Return the (x, y) coordinate for the center point of the cell that contains the specified text.  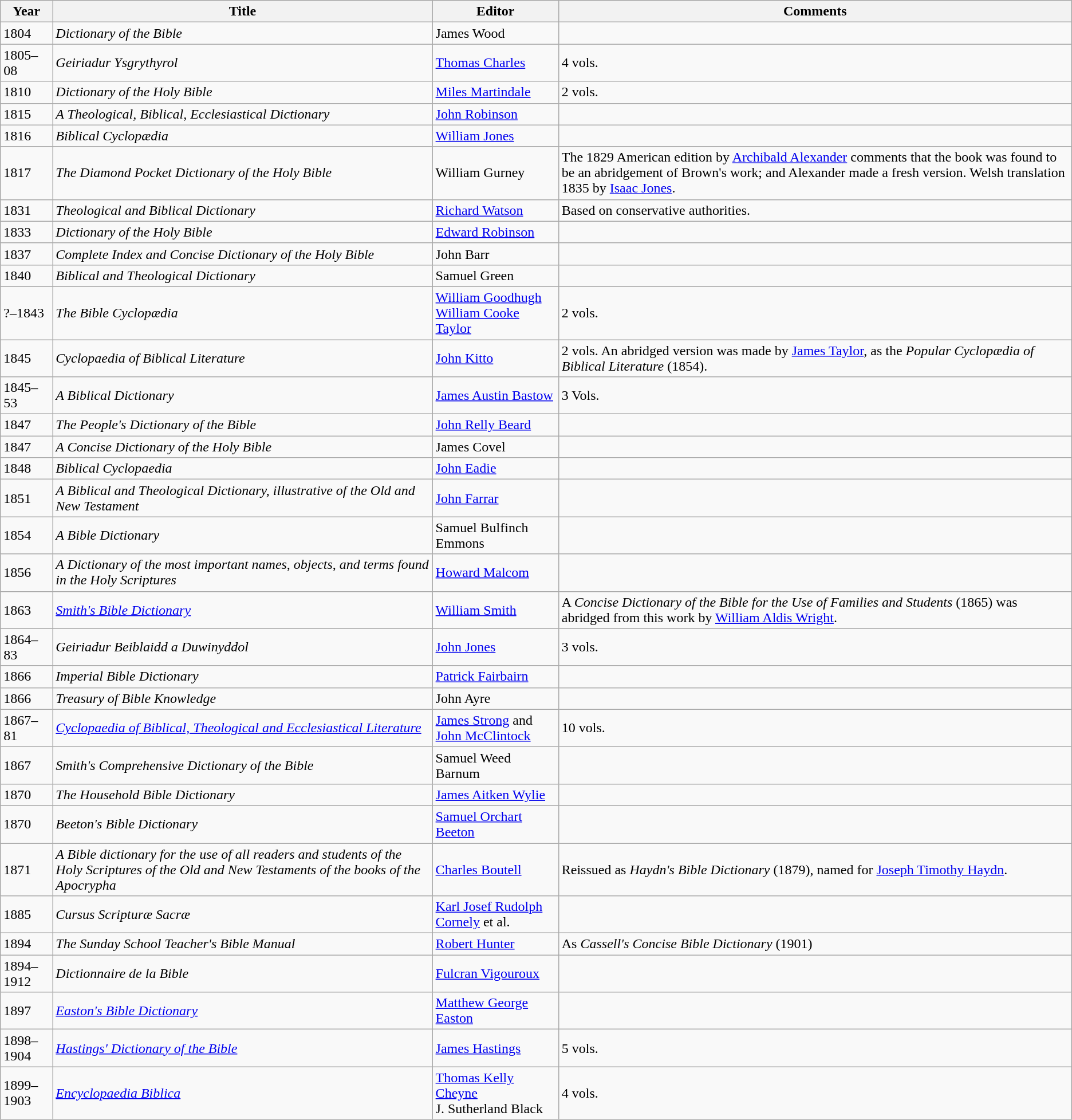
Miles Martindale (495, 92)
James Aitken Wylie (495, 795)
Karl Josef Rudolph Cornely et al. (495, 914)
1885 (26, 914)
Thomas Charles (495, 63)
James Strong and John McClintock (495, 728)
1837 (26, 254)
Theological and Biblical Dictionary (243, 210)
Biblical Cyclopaedia (243, 469)
1897 (26, 1011)
?–1843 (26, 313)
John Jones (495, 647)
William Gurney (495, 173)
A Bible Dictionary (243, 535)
1805–08 (26, 63)
William Smith (495, 610)
Based on conservative authorities. (815, 210)
Reissued as Haydn's Bible Dictionary (1879), named for Joseph Timothy Haydn. (815, 870)
John Relly Beard (495, 425)
2 vols. An abridged version was made by James Taylor, as the Popular Cyclopædia of Biblical Literature (1854). (815, 357)
1845–53 (26, 395)
John Ayre (495, 698)
A Biblical Dictionary (243, 395)
The Diamond Pocket Dictionary of the Holy Bible (243, 173)
Hastings' Dictionary of the Bible (243, 1048)
Biblical and Theological Dictionary (243, 276)
A Biblical and Theological Dictionary, illustrative of the Old and New Testament (243, 498)
Dictionary of the Bible (243, 33)
Matthew George Easton (495, 1011)
1856 (26, 573)
Cursus Scripturæ Sacræ (243, 914)
Imperial Bible Dictionary (243, 677)
William GoodhughWilliam Cooke Taylor (495, 313)
Dictionnaire de la Bible (243, 974)
Patrick Fairbairn (495, 677)
As Cassell's Concise Bible Dictionary (1901) (815, 944)
Comments (815, 11)
Complete Index and Concise Dictionary of the Holy Bible (243, 254)
Smith's Comprehensive Dictionary of the Bible (243, 765)
John Eadie (495, 469)
A Concise Dictionary of the Bible for the Use of Families and Students (1865) was abridged from this work by William Aldis Wright. (815, 610)
The Household Bible Dictionary (243, 795)
1854 (26, 535)
1899–1903 (26, 1093)
1848 (26, 469)
10 vols. (815, 728)
Geiriadur Beiblaidd a Duwinyddol (243, 647)
William Jones (495, 136)
Beeton's Bible Dictionary (243, 824)
James Hastings (495, 1048)
Robert Hunter (495, 944)
1815 (26, 114)
1851 (26, 498)
Edward Robinson (495, 232)
5 vols. (815, 1048)
A Theological, Biblical, Ecclesiastical Dictionary (243, 114)
Cyclopaedia of Biblical, Theological and Ecclesiastical Literature (243, 728)
A Dictionary of the most important names, objects, and terms found in the Holy Scriptures (243, 573)
A Bible dictionary for the use of all readers and students of the Holy Scriptures of the Old and New Testaments of the books of the Apocrypha (243, 870)
John Barr (495, 254)
Cyclopaedia of Biblical Literature (243, 357)
1833 (26, 232)
1864–83 (26, 647)
3 vols. (815, 647)
Samuel Green (495, 276)
John Kitto (495, 357)
1863 (26, 610)
1894 (26, 944)
Easton's Bible Dictionary (243, 1011)
Charles Boutell (495, 870)
James Wood (495, 33)
Biblical Cyclopædia (243, 136)
1816 (26, 136)
Samuel Weed Barnum (495, 765)
1804 (26, 33)
Year (26, 11)
James Austin Bastow (495, 395)
3 Vols. (815, 395)
1810 (26, 92)
1817 (26, 173)
Title (243, 11)
Geiriadur Ysgrythyrol (243, 63)
John Farrar (495, 498)
James Covel (495, 447)
Fulcran Vigouroux (495, 974)
Howard Malcom (495, 573)
1871 (26, 870)
Treasury of Bible Knowledge (243, 698)
1845 (26, 357)
The Sunday School Teacher's Bible Manual (243, 944)
1894–1912 (26, 974)
Richard Watson (495, 210)
1840 (26, 276)
Encyclopaedia Biblica (243, 1093)
Editor (495, 11)
John Robinson (495, 114)
1867 (26, 765)
1867–81 (26, 728)
1831 (26, 210)
The People's Dictionary of the Bible (243, 425)
1898–1904 (26, 1048)
The Bible Cyclopædia (243, 313)
Thomas Kelly CheyneJ. Sutherland Black (495, 1093)
Smith's Bible Dictionary (243, 610)
Samuel Orchart Beeton (495, 824)
A Concise Dictionary of the Holy Bible (243, 447)
Samuel Bulfinch Emmons (495, 535)
